Find where the given text appears and provide that cell's center as (X, Y) coordinate. 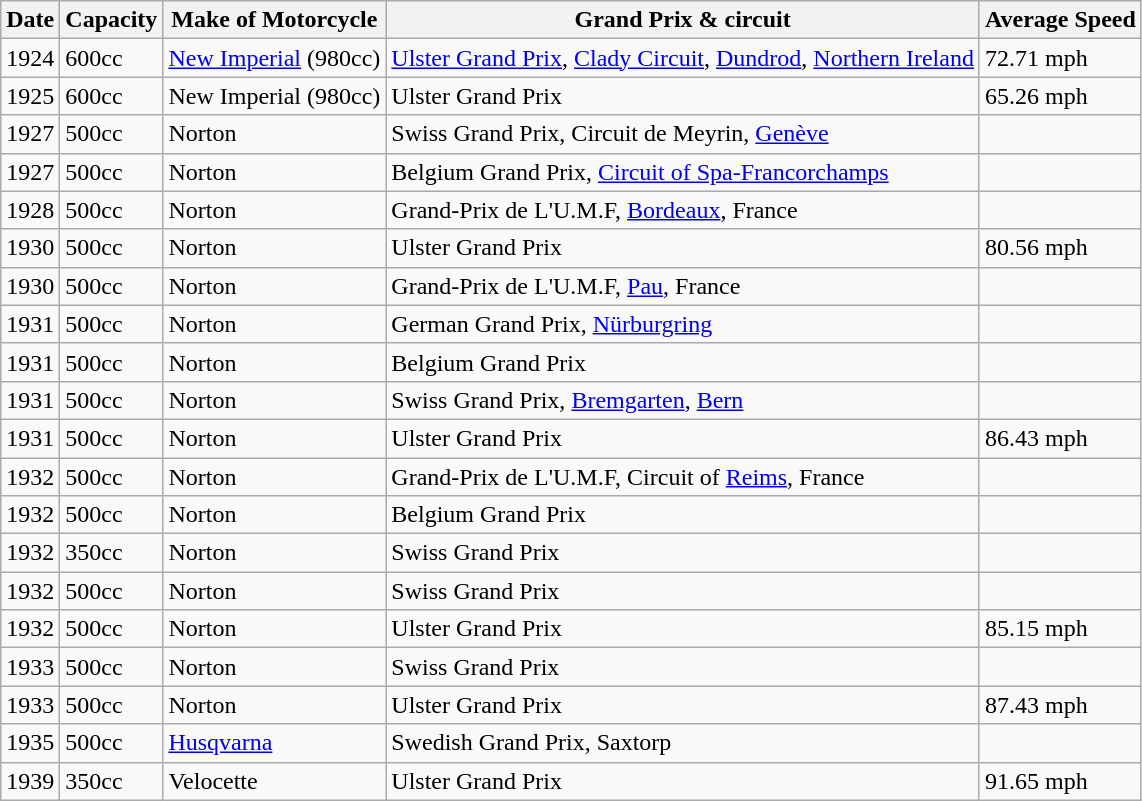
1928 (30, 210)
Date (30, 20)
Velocette (274, 781)
1925 (30, 96)
Swedish Grand Prix, Saxtorp (683, 743)
85.15 mph (1060, 629)
Husqvarna (274, 743)
Grand-Prix de L'U.M.F, Circuit of Reims, France (683, 477)
1939 (30, 781)
Grand-Prix de L'U.M.F, Bordeaux, France (683, 210)
Make of Motorcycle (274, 20)
65.26 mph (1060, 96)
Swiss Grand Prix, Circuit de Meyrin, Genève (683, 134)
1924 (30, 58)
91.65 mph (1060, 781)
Swiss Grand Prix, Bremgarten, Bern (683, 400)
German Grand Prix, Nürburgring (683, 324)
80.56 mph (1060, 248)
86.43 mph (1060, 438)
Ulster Grand Prix, Clady Circuit, Dundrod, Northern Ireland (683, 58)
1935 (30, 743)
Belgium Grand Prix, Circuit of Spa-Francorchamps (683, 172)
Capacity (112, 20)
Grand-Prix de L'U.M.F, Pau, France (683, 286)
Average Speed (1060, 20)
87.43 mph (1060, 705)
72.71 mph (1060, 58)
Grand Prix & circuit (683, 20)
